Determine the [X, Y] coordinate at the center of the cell enclosing the given text.  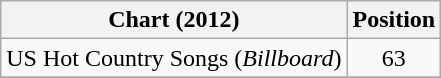
US Hot Country Songs (Billboard) [174, 58]
Chart (2012) [174, 20]
63 [394, 58]
Position [394, 20]
